From the cell containing the given text, extract its center point as (x, y) coordinate. 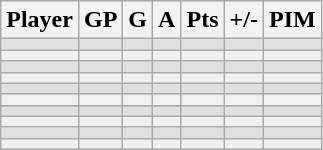
G (138, 20)
Pts (202, 20)
A (167, 20)
GP (100, 20)
+/- (244, 20)
PIM (292, 20)
Player (40, 20)
